Return [x, y] of the center of cell containing provided text 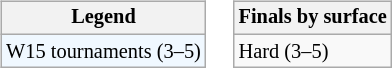
Legend [103, 18]
Finals by surface [313, 18]
W15 tournaments (3–5) [103, 51]
Hard (3–5) [313, 51]
